Determine the (X, Y) coordinate at the center of the cell enclosing the given text.  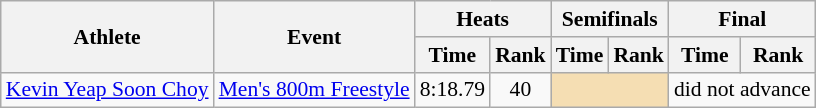
Men's 800m Freestyle (314, 90)
Semifinals (610, 19)
Kevin Yeap Soon Choy (108, 90)
Heats (483, 19)
Event (314, 36)
40 (520, 90)
did not advance (742, 90)
8:18.79 (452, 90)
Final (742, 19)
Athlete (108, 36)
